Extract the (x, y) coordinate from the center of the cell holding the provided text.  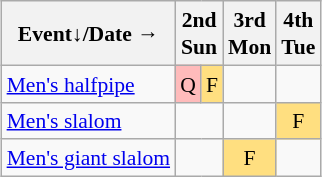
Q (188, 84)
Men's slalom (89, 120)
Event↓/Date → (89, 33)
2ndSun (199, 33)
4thTue (298, 33)
Men's giant slalom (89, 158)
Men's halfpipe (89, 84)
3rdMon (250, 33)
